For the text-containing cell, return its midpoint in [x, y] coordinate format. 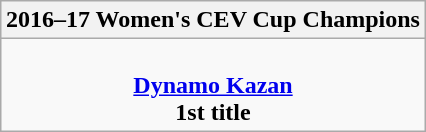
2016–17 Women's CEV Cup Champions [214, 20]
Dynamo Kazan 1st title [214, 85]
